Determine the (X, Y) coordinate at the center of the cell enclosing the given text.  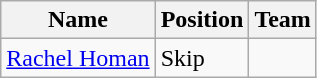
Name (78, 20)
Rachel Homan (78, 58)
Position (202, 20)
Team (283, 20)
Skip (202, 58)
